For the text-containing cell, return its midpoint in (x, y) coordinate format. 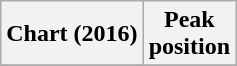
Peak position (189, 34)
Chart (2016) (72, 34)
